Determine the [x, y] coordinate at the center of the cell enclosing the given text.  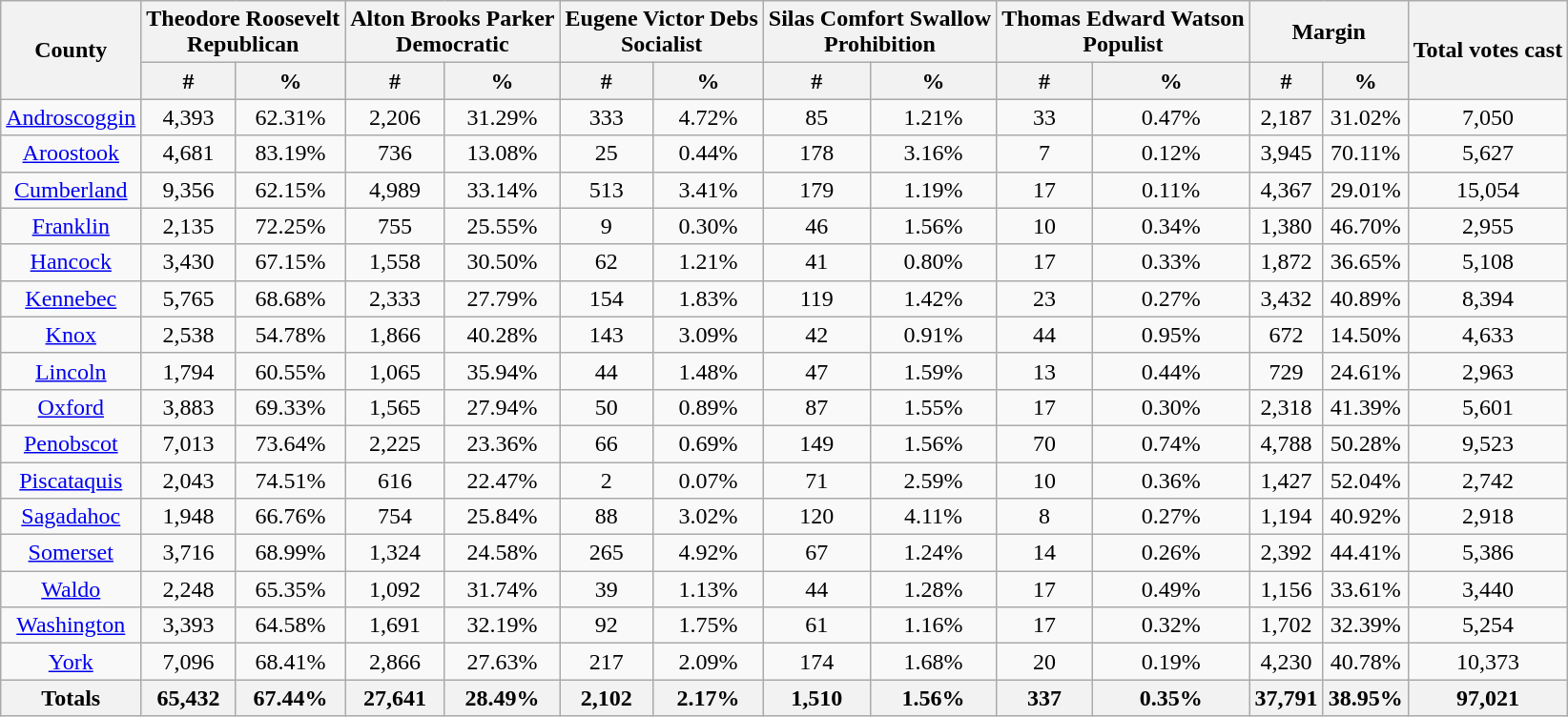
1,156 [1286, 589]
40.78% [1366, 662]
62.15% [290, 190]
149 [816, 443]
0.49% [1171, 589]
31.74% [502, 589]
85 [816, 117]
1.24% [933, 553]
4.92% [709, 553]
4,393 [189, 117]
154 [607, 298]
7,050 [1488, 117]
68.99% [290, 553]
27.79% [502, 298]
28.49% [502, 698]
25 [607, 154]
0.36% [1171, 480]
4,681 [189, 154]
13 [1045, 371]
4.72% [709, 117]
Total votes cast [1488, 50]
York [71, 662]
1.83% [709, 298]
Hancock [71, 262]
4,989 [395, 190]
70 [1045, 443]
178 [816, 154]
Cumberland [71, 190]
513 [607, 190]
1.19% [933, 190]
1,948 [189, 517]
Waldo [71, 589]
5,254 [1488, 625]
66.76% [290, 517]
3.02% [709, 517]
65,432 [189, 698]
3,432 [1286, 298]
73.64% [290, 443]
29.01% [1366, 190]
120 [816, 517]
5,765 [189, 298]
31.02% [1366, 117]
143 [607, 335]
27.94% [502, 407]
2,866 [395, 662]
68.68% [290, 298]
32.39% [1366, 625]
66 [607, 443]
4,367 [1286, 190]
25.84% [502, 517]
1,866 [395, 335]
Somerset [71, 553]
47 [816, 371]
60.55% [290, 371]
1.16% [933, 625]
1.75% [709, 625]
33.61% [1366, 589]
13.08% [502, 154]
15,054 [1488, 190]
31.29% [502, 117]
3,440 [1488, 589]
9,523 [1488, 443]
333 [607, 117]
2,225 [395, 443]
754 [395, 517]
0.12% [1171, 154]
Washington [71, 625]
119 [816, 298]
70.11% [1366, 154]
52.04% [1366, 480]
3.16% [933, 154]
46.70% [1366, 226]
33.14% [502, 190]
Totals [71, 698]
20 [1045, 662]
36.65% [1366, 262]
3,883 [189, 407]
0.80% [933, 262]
0.32% [1171, 625]
Knox [71, 335]
9,356 [189, 190]
33 [1045, 117]
40.92% [1366, 517]
1.68% [933, 662]
0.11% [1171, 190]
2.17% [709, 698]
0.07% [709, 480]
50 [607, 407]
Thomas Edward WatsonPopulist [1124, 32]
Silas Comfort SwallowProhibition [879, 32]
24.58% [502, 553]
5,108 [1488, 262]
2,206 [395, 117]
4,230 [1286, 662]
97,021 [1488, 698]
2.59% [933, 480]
41 [816, 262]
68.41% [290, 662]
174 [816, 662]
0.89% [709, 407]
2,742 [1488, 480]
22.47% [502, 480]
2.09% [709, 662]
71 [816, 480]
265 [607, 553]
1.55% [933, 407]
3,945 [1286, 154]
Oxford [71, 407]
27.63% [502, 662]
1.59% [933, 371]
1,702 [1286, 625]
8,394 [1488, 298]
64.58% [290, 625]
1,092 [395, 589]
10,373 [1488, 662]
67.44% [290, 698]
1.28% [933, 589]
2,333 [395, 298]
1,427 [1286, 480]
83.19% [290, 154]
4.11% [933, 517]
Franklin [71, 226]
74.51% [290, 480]
24.61% [1366, 371]
Kennebec [71, 298]
0.95% [1171, 335]
2,187 [1286, 117]
2,135 [189, 226]
Eugene Victor DebsSocialist [662, 32]
672 [1286, 335]
1,065 [395, 371]
92 [607, 625]
23.36% [502, 443]
7 [1045, 154]
40.89% [1366, 298]
44.41% [1366, 553]
54.78% [290, 335]
30.50% [502, 262]
88 [607, 517]
61 [816, 625]
1,510 [816, 698]
14 [1045, 553]
23 [1045, 298]
4,788 [1286, 443]
1,872 [1286, 262]
2,963 [1488, 371]
65.35% [290, 589]
62.31% [290, 117]
616 [395, 480]
2,538 [189, 335]
27,641 [395, 698]
1,558 [395, 262]
729 [1286, 371]
5,601 [1488, 407]
50.28% [1366, 443]
Alton Brooks ParkerDemocratic [452, 32]
67 [816, 553]
0.35% [1171, 698]
179 [816, 190]
40.28% [502, 335]
3,430 [189, 262]
67.15% [290, 262]
Aroostook [71, 154]
1,194 [1286, 517]
0.19% [1171, 662]
Androscoggin [71, 117]
Penobscot [71, 443]
1,380 [1286, 226]
1.42% [933, 298]
2,102 [607, 698]
38.95% [1366, 698]
0.74% [1171, 443]
1.13% [709, 589]
7,096 [189, 662]
2,318 [1286, 407]
32.19% [502, 625]
2 [607, 480]
72.25% [290, 226]
37,791 [1286, 698]
5,386 [1488, 553]
County [71, 50]
2,248 [189, 589]
42 [816, 335]
69.33% [290, 407]
7,013 [189, 443]
2,392 [1286, 553]
0.47% [1171, 117]
41.39% [1366, 407]
1,324 [395, 553]
1,794 [189, 371]
736 [395, 154]
3.09% [709, 335]
3,716 [189, 553]
4,633 [1488, 335]
87 [816, 407]
Sagadahoc [71, 517]
9 [607, 226]
0.26% [1171, 553]
755 [395, 226]
Margin [1329, 32]
8 [1045, 517]
2,955 [1488, 226]
2,918 [1488, 517]
217 [607, 662]
1,565 [395, 407]
Piscataquis [71, 480]
35.94% [502, 371]
337 [1045, 698]
39 [607, 589]
0.91% [933, 335]
5,627 [1488, 154]
Theodore RooseveltRepublican [243, 32]
46 [816, 226]
3.41% [709, 190]
Lincoln [71, 371]
0.34% [1171, 226]
14.50% [1366, 335]
1.48% [709, 371]
2,043 [189, 480]
25.55% [502, 226]
1,691 [395, 625]
3,393 [189, 625]
0.33% [1171, 262]
62 [607, 262]
0.69% [709, 443]
